Return (X, Y) of the center of cell containing provided text 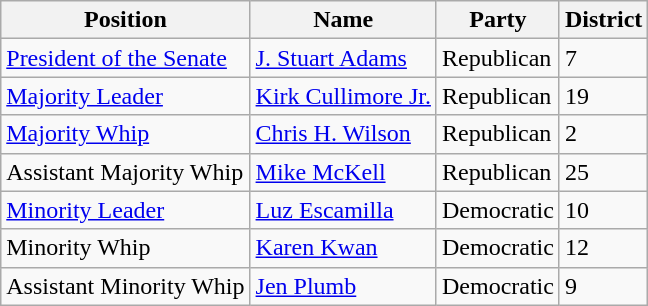
25 (603, 172)
J. Stuart Adams (343, 58)
Karen Kwan (343, 248)
10 (603, 210)
19 (603, 96)
7 (603, 58)
Majority Leader (126, 96)
Name (343, 20)
President of the Senate (126, 58)
12 (603, 248)
Chris H. Wilson (343, 134)
Luz Escamilla (343, 210)
Jen Plumb (343, 286)
Party (498, 20)
9 (603, 286)
Kirk Cullimore Jr. (343, 96)
Minority Leader (126, 210)
Assistant Minority Whip (126, 286)
Majority Whip (126, 134)
Minority Whip (126, 248)
Position (126, 20)
Assistant Majority Whip (126, 172)
District (603, 20)
2 (603, 134)
Mike McKell (343, 172)
